From the cell containing the given text, extract its center point as [x, y] coordinate. 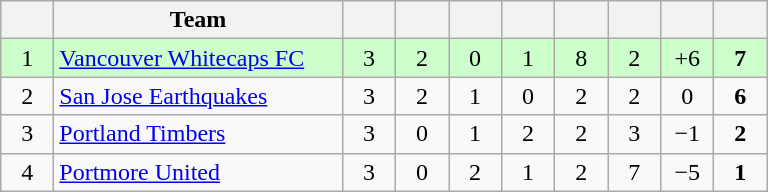
4 [28, 172]
−5 [688, 172]
Portland Timbers [198, 134]
Team [198, 20]
+6 [688, 58]
8 [582, 58]
−1 [688, 134]
6 [740, 96]
San Jose Earthquakes [198, 96]
Portmore United [198, 172]
Vancouver Whitecaps FC [198, 58]
